Return the (X, Y) coordinate for the center point of the cell that contains the specified text.  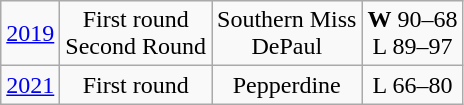
2021 (30, 85)
First round (136, 85)
Southern MissDePaul (287, 34)
W 90–68L 89–97 (412, 34)
Pepperdine (287, 85)
L 66–80 (412, 85)
2019 (30, 34)
First roundSecond Round (136, 34)
